Return [x, y] of the center of cell containing provided text 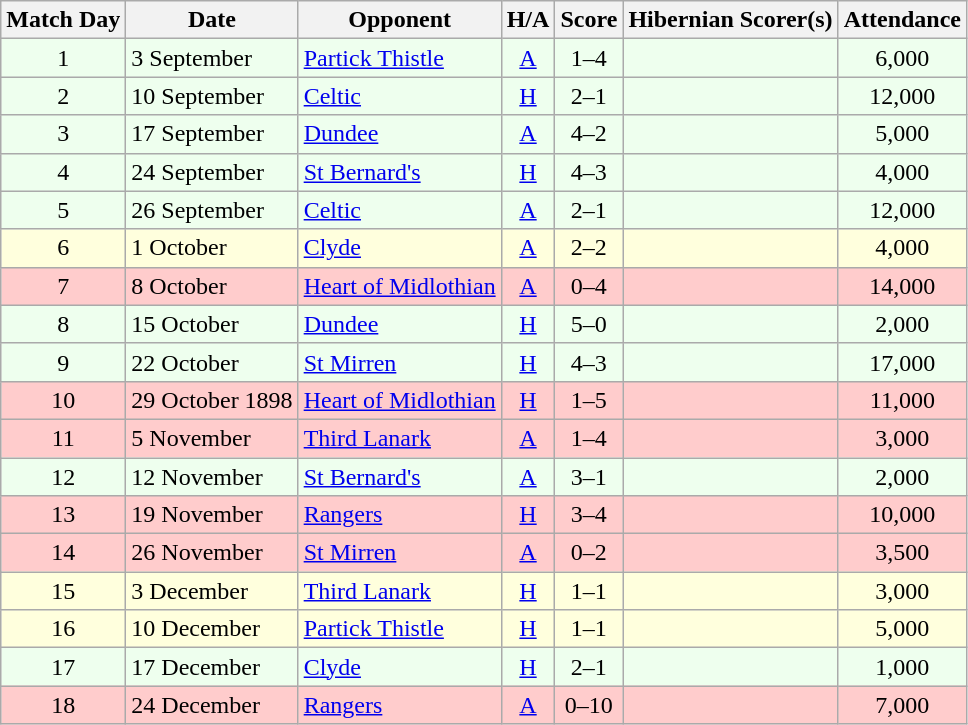
3 December [212, 591]
18 [64, 705]
26 November [212, 553]
11,000 [902, 400]
24 December [212, 705]
19 November [212, 515]
4 [64, 172]
5 [64, 210]
9 [64, 362]
10 [64, 400]
7,000 [902, 705]
Opponent [400, 20]
5–0 [589, 324]
15 [64, 591]
2 [64, 96]
1,000 [902, 667]
7 [64, 286]
17,000 [902, 362]
14,000 [902, 286]
8 October [212, 286]
3 September [212, 58]
4–2 [589, 134]
15 October [212, 324]
10 September [212, 96]
6 [64, 248]
Hibernian Scorer(s) [730, 20]
3–4 [589, 515]
22 October [212, 362]
Attendance [902, 20]
0–4 [589, 286]
Date [212, 20]
H/A [528, 20]
8 [64, 324]
16 [64, 629]
26 September [212, 210]
17 December [212, 667]
Match Day [64, 20]
10,000 [902, 515]
6,000 [902, 58]
2–2 [589, 248]
Score [589, 20]
12 [64, 477]
29 October 1898 [212, 400]
3–1 [589, 477]
0–2 [589, 553]
17 September [212, 134]
17 [64, 667]
12 November [212, 477]
14 [64, 553]
3 [64, 134]
3,500 [902, 553]
1 October [212, 248]
0–10 [589, 705]
13 [64, 515]
24 September [212, 172]
1 [64, 58]
11 [64, 438]
1–5 [589, 400]
5 November [212, 438]
10 December [212, 629]
